Identify which cell holds the provided text, then report its [X, Y] central coordinate. 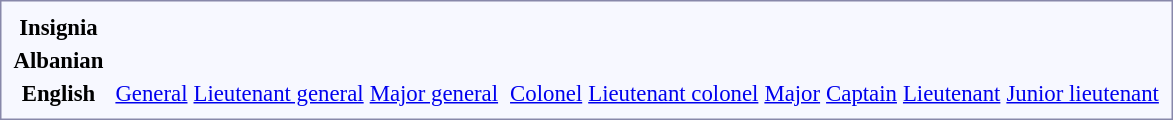
General [152, 93]
Junior lieutenant [1082, 93]
Lieutenant colonel [674, 93]
Lieutenant [951, 93]
Insignia [58, 27]
Albanian [58, 60]
Captain [862, 93]
Major general [434, 93]
Colonel [546, 93]
Lieutenant general [278, 93]
Major [792, 93]
English [58, 93]
